Extract the [X, Y] coordinate from the center of the cell holding the provided text.  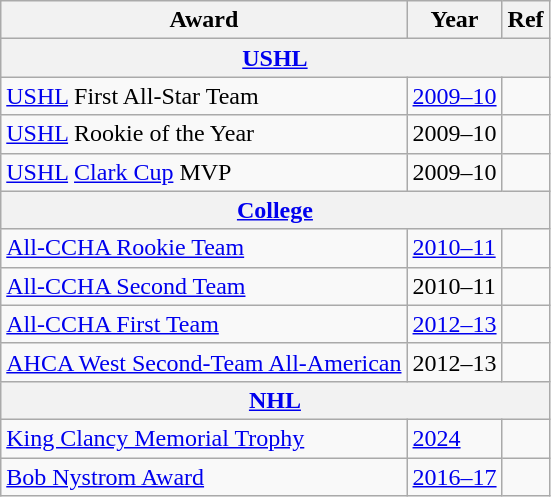
USHL Rookie of the Year [204, 134]
2024 [454, 438]
College [275, 210]
Year [454, 20]
All-CCHA First Team [204, 324]
King Clancy Memorial Trophy [204, 438]
NHL [275, 400]
USHL First All-Star Team [204, 96]
USHL Clark Cup MVP [204, 172]
All-CCHA Rookie Team [204, 248]
2016–17 [454, 477]
Ref [526, 20]
Bob Nystrom Award [204, 477]
USHL [275, 58]
All-CCHA Second Team [204, 286]
Award [204, 20]
AHCA West Second-Team All-American [204, 362]
